Search for the cell housing the specified text and yield its (X, Y) center coordinate. 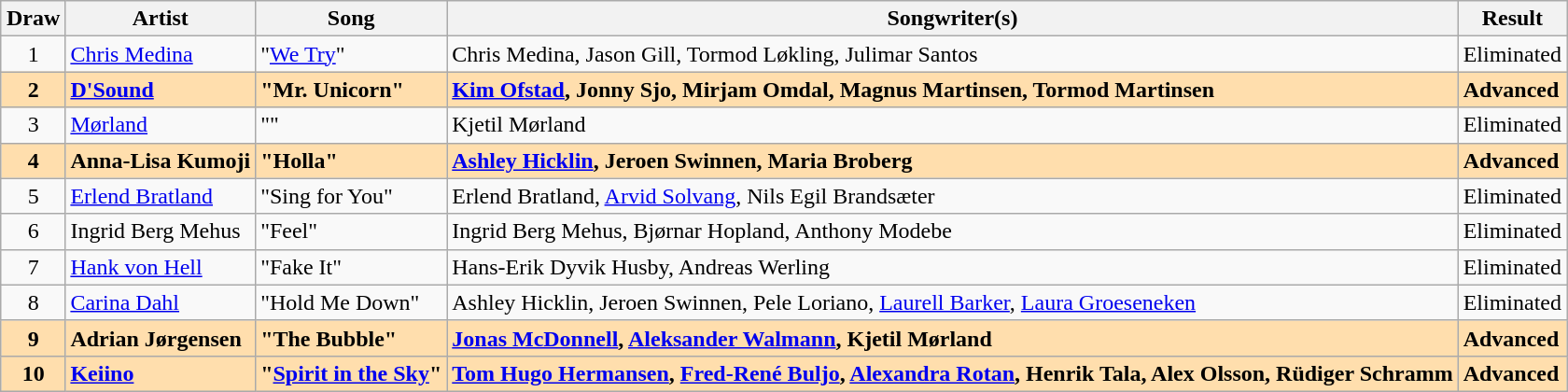
Kim Ofstad, Jonny Sjo, Mirjam Omdal, Magnus Martinsen, Tormod Martinsen (952, 90)
Ingrid Berg Mehus, Bjørnar Hopland, Anthony Modebe (952, 231)
Kjetil Mørland (952, 125)
2 (33, 90)
Hans-Erik Dyvik Husby, Andreas Werling (952, 267)
"The Bubble" (351, 338)
"Holla" (351, 161)
5 (33, 196)
7 (33, 267)
Mørland (161, 125)
Draw (33, 19)
"Fake It" (351, 267)
Chris Medina, Jason Gill, Tormod Løkling, Julimar Santos (952, 54)
"Spirit in the Sky" (351, 373)
4 (33, 161)
Adrian Jørgensen (161, 338)
Ashley Hicklin, Jeroen Swinnen, Pele Loriano, Laurell Barker, Laura Groeseneken (952, 302)
Result (1512, 19)
Erlend Bratland (161, 196)
Tom Hugo Hermansen, Fred-René Buljo, Alexandra Rotan, Henrik Tala, Alex Olsson, Rüdiger Schramm (952, 373)
Artist (161, 19)
10 (33, 373)
D'Sound (161, 90)
Carina Dahl (161, 302)
Ashley Hicklin, Jeroen Swinnen, Maria Broberg (952, 161)
9 (33, 338)
"Mr. Unicorn" (351, 90)
Ingrid Berg Mehus (161, 231)
Songwriter(s) (952, 19)
Anna-Lisa Kumoji (161, 161)
Erlend Bratland, Arvid Solvang, Nils Egil Brandsæter (952, 196)
1 (33, 54)
Hank von Hell (161, 267)
3 (33, 125)
6 (33, 231)
"Sing for You" (351, 196)
"Hold Me Down" (351, 302)
Chris Medina (161, 54)
8 (33, 302)
Jonas McDonnell, Aleksander Walmann, Kjetil Mørland (952, 338)
"Feel" (351, 231)
Keiino (161, 373)
"We Try" (351, 54)
"" (351, 125)
Song (351, 19)
